Provide the (X, Y) coordinate of the cell's center where the given text is located.  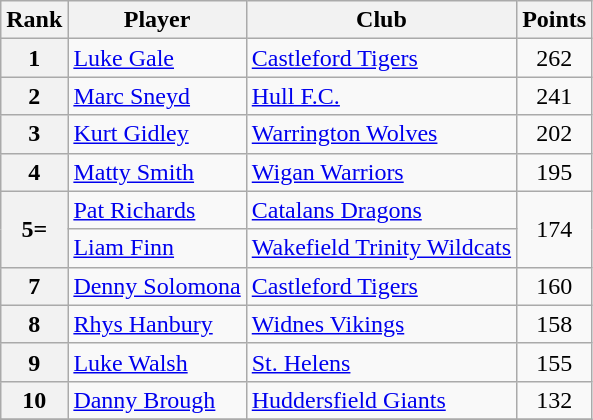
Marc Sneyd (157, 96)
Wakefield Trinity Wildcats (381, 248)
132 (554, 400)
158 (554, 324)
160 (554, 286)
174 (554, 229)
Player (157, 20)
Points (554, 20)
5= (34, 229)
10 (34, 400)
Hull F.C. (381, 96)
Club (381, 20)
Rhys Hanbury (157, 324)
Rank (34, 20)
Pat Richards (157, 210)
8 (34, 324)
2 (34, 96)
9 (34, 362)
202 (554, 134)
Luke Gale (157, 58)
3 (34, 134)
Liam Finn (157, 248)
Widnes Vikings (381, 324)
4 (34, 172)
7 (34, 286)
Huddersfield Giants (381, 400)
St. Helens (381, 362)
195 (554, 172)
Matty Smith (157, 172)
Luke Walsh (157, 362)
Warrington Wolves (381, 134)
Denny Solomona (157, 286)
155 (554, 362)
Catalans Dragons (381, 210)
Danny Brough (157, 400)
Kurt Gidley (157, 134)
262 (554, 58)
1 (34, 58)
Wigan Warriors (381, 172)
241 (554, 96)
